Provide the (x, y) coordinate of the cell's center where the given text is located.  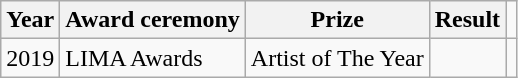
Award ceremony (152, 20)
Result (467, 20)
Prize (337, 20)
Artist of The Year (337, 58)
2019 (30, 58)
LIMA Awards (152, 58)
Year (30, 20)
